Provide the [x, y] coordinate of the cell's center where the given text is located.  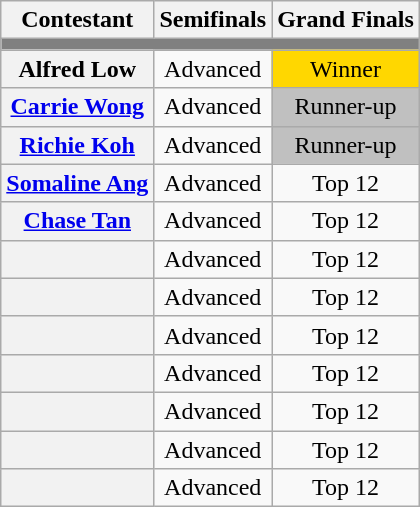
Chase Tan [78, 221]
Grand Finals [346, 20]
Semifinals [213, 20]
Richie Koh [78, 145]
Contestant [78, 20]
Winner [346, 69]
Carrie Wong [78, 107]
Alfred Low [78, 69]
Somaline Ang [78, 183]
